Search for the cell housing the specified text and yield its [x, y] center coordinate. 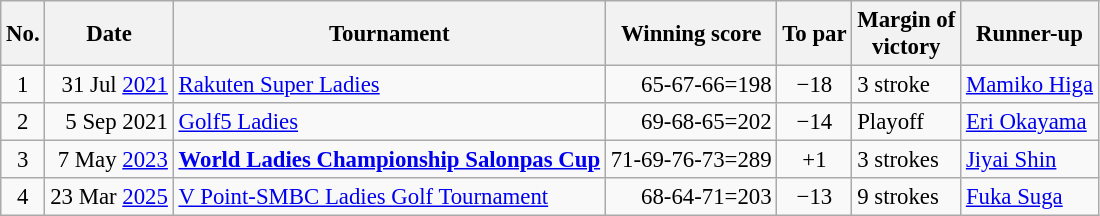
Margin ofvictory [906, 34]
Winning score [691, 34]
−14 [814, 122]
4 [23, 197]
23 Mar 2025 [109, 197]
2 [23, 122]
5 Sep 2021 [109, 122]
3 stroke [906, 85]
1 [23, 85]
Golf5 Ladies [389, 122]
71-69-76-73=289 [691, 160]
−18 [814, 85]
9 strokes [906, 197]
Playoff [906, 122]
Jiyai Shin [1030, 160]
3 strokes [906, 160]
Tournament [389, 34]
−13 [814, 197]
Runner-up [1030, 34]
+1 [814, 160]
V Point-SMBC Ladies Golf Tournament [389, 197]
65-67-66=198 [691, 85]
69-68-65=202 [691, 122]
Rakuten Super Ladies [389, 85]
31 Jul 2021 [109, 85]
Fuka Suga [1030, 197]
No. [23, 34]
Date [109, 34]
To par [814, 34]
3 [23, 160]
7 May 2023 [109, 160]
Mamiko Higa [1030, 85]
Eri Okayama [1030, 122]
World Ladies Championship Salonpas Cup [389, 160]
68-64-71=203 [691, 197]
